Capture the cell that displays the provided text and extract its (x, y) central coordinate. 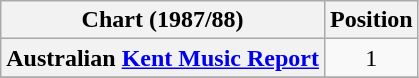
Chart (1987/88) (163, 20)
1 (371, 58)
Australian Kent Music Report (163, 58)
Position (371, 20)
